Detect which cell encompasses the target text, then output its (x, y) center coordinate. 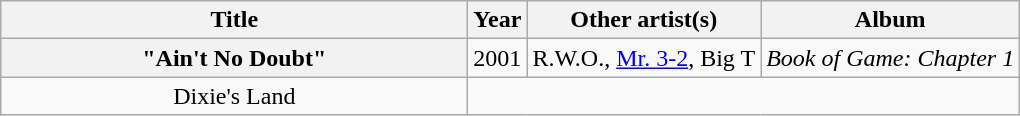
R.W.O., Mr. 3-2, Big T (644, 58)
Year (498, 20)
"Ain't No Doubt" (234, 58)
Dixie's Land (234, 96)
2001 (498, 58)
Album (890, 20)
Title (234, 20)
Book of Game: Chapter 1 (890, 58)
Other artist(s) (644, 20)
